For the text-containing cell, return its midpoint in (X, Y) coordinate format. 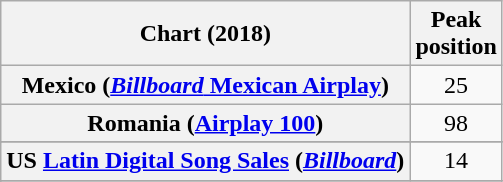
Mexico (Billboard Mexican Airplay) (206, 85)
25 (456, 85)
US Latin Digital Song Sales (Billboard) (206, 161)
98 (456, 123)
Romania (Airplay 100) (206, 123)
Peak position (456, 34)
14 (456, 161)
Chart (2018) (206, 34)
